Locate the cell with the specified text and output its (X, Y) center coordinate. 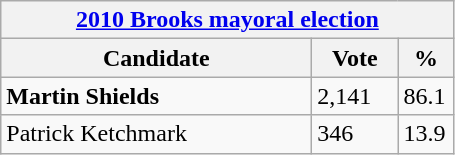
86.1 (426, 96)
Patrick Ketchmark (156, 134)
Vote (355, 58)
2,141 (355, 96)
Candidate (156, 58)
346 (355, 134)
13.9 (426, 134)
% (426, 58)
2010 Brooks mayoral election (228, 20)
Martin Shields (156, 96)
